Capture the cell that displays the provided text and extract its (X, Y) central coordinate. 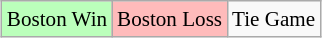
Boston Win (57, 18)
Boston Loss (170, 18)
Tie Game (274, 18)
